Pinpoint the cell where the given text exists, returning its [X, Y] midpoint coordinate. 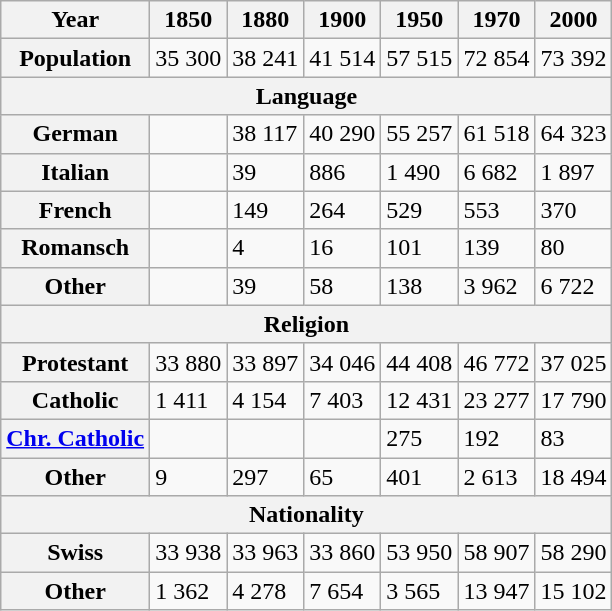
1970 [496, 20]
Population [76, 58]
18 494 [574, 477]
2000 [574, 20]
401 [420, 477]
French [76, 210]
12 431 [420, 400]
4 154 [266, 400]
40 290 [342, 134]
Catholic [76, 400]
Language [306, 96]
33 860 [342, 553]
9 [188, 477]
53 950 [420, 553]
80 [574, 248]
72 854 [496, 58]
83 [574, 438]
33 880 [188, 362]
1 362 [188, 591]
Romansch [76, 248]
61 518 [496, 134]
1 411 [188, 400]
15 102 [574, 591]
33 963 [266, 553]
17 790 [574, 400]
13 947 [496, 591]
35 300 [188, 58]
1900 [342, 20]
264 [342, 210]
1880 [266, 20]
275 [420, 438]
3 962 [496, 286]
1 490 [420, 172]
1850 [188, 20]
58 290 [574, 553]
3 565 [420, 591]
101 [420, 248]
73 392 [574, 58]
55 257 [420, 134]
139 [496, 248]
Protestant [76, 362]
Year [76, 20]
38 117 [266, 134]
1950 [420, 20]
65 [342, 477]
58 [342, 286]
886 [342, 172]
44 408 [420, 362]
138 [420, 286]
4 278 [266, 591]
4 [266, 248]
7 403 [342, 400]
Swiss [76, 553]
16 [342, 248]
370 [574, 210]
64 323 [574, 134]
553 [496, 210]
41 514 [342, 58]
7 654 [342, 591]
34 046 [342, 362]
23 277 [496, 400]
33 897 [266, 362]
Chr. Catholic [76, 438]
Italian [76, 172]
6 682 [496, 172]
German [76, 134]
529 [420, 210]
Nationality [306, 515]
38 241 [266, 58]
1 897 [574, 172]
33 938 [188, 553]
57 515 [420, 58]
6 722 [574, 286]
46 772 [496, 362]
58 907 [496, 553]
37 025 [574, 362]
149 [266, 210]
192 [496, 438]
297 [266, 477]
2 613 [496, 477]
Religion [306, 324]
